Determine the (X, Y) coordinate at the center of the cell enclosing the given text.  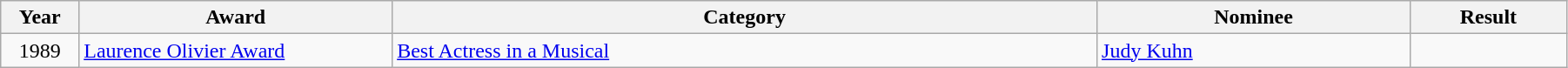
Nominee (1254, 17)
Year (40, 17)
Result (1488, 17)
Best Actress in a Musical (745, 51)
Judy Kuhn (1254, 51)
Award (236, 17)
Category (745, 17)
1989 (40, 51)
Laurence Olivier Award (236, 51)
